From the cell containing the given text, extract its center point as (x, y) coordinate. 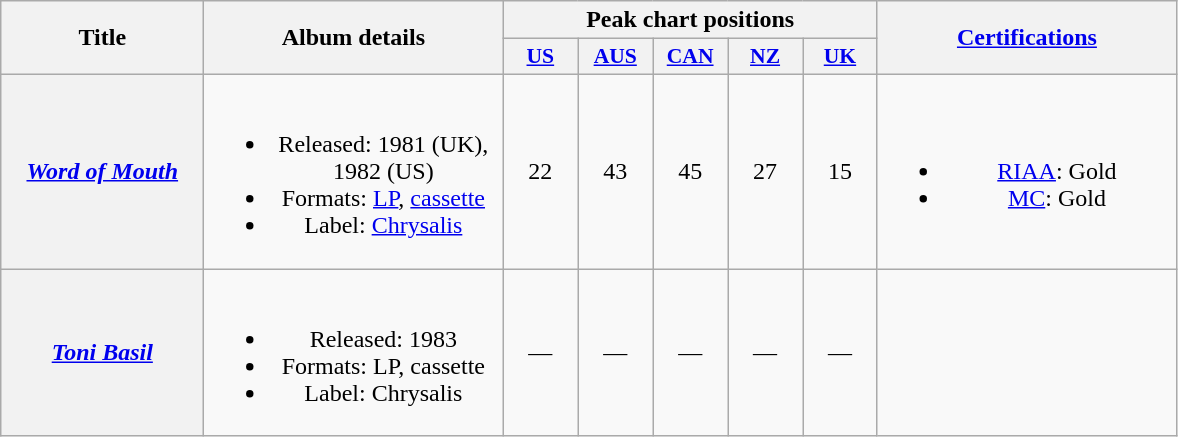
RIAA: GoldMC: Gold (1026, 171)
Toni Basil (102, 352)
Released: 1983Formats: LP, cassetteLabel: Chrysalis (354, 352)
45 (690, 171)
Title (102, 38)
Peak chart positions (690, 20)
AUS (616, 57)
CAN (690, 57)
Certifications (1026, 38)
22 (540, 171)
UK (840, 57)
43 (616, 171)
Word of Mouth (102, 171)
Album details (354, 38)
NZ (766, 57)
US (540, 57)
27 (766, 171)
15 (840, 171)
Released: 1981 (UK), 1982 (US)Formats: LP, cassetteLabel: Chrysalis (354, 171)
